Capture the cell that displays the provided text and extract its (X, Y) central coordinate. 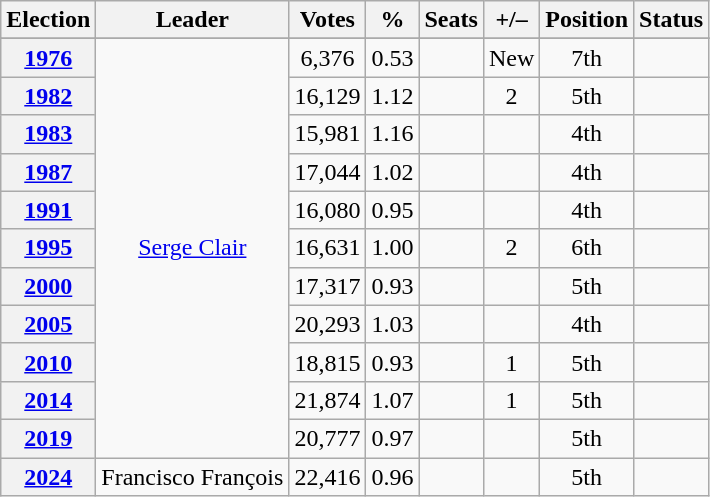
0.95 (392, 210)
1991 (48, 210)
Seats (451, 20)
2005 (48, 324)
2010 (48, 362)
1.00 (392, 248)
20,777 (328, 438)
0.96 (392, 477)
2000 (48, 286)
Election (48, 20)
Francisco François (192, 477)
1.07 (392, 400)
Serge Clair (192, 248)
Votes (328, 20)
20,293 (328, 324)
16,129 (328, 96)
17,317 (328, 286)
7th (587, 58)
16,080 (328, 210)
1.16 (392, 134)
% (392, 20)
0.97 (392, 438)
0.53 (392, 58)
18,815 (328, 362)
New (511, 58)
16,631 (328, 248)
Leader (192, 20)
2024 (48, 477)
1983 (48, 134)
1987 (48, 172)
1982 (48, 96)
2014 (48, 400)
+/– (511, 20)
21,874 (328, 400)
1.12 (392, 96)
1976 (48, 58)
Status (672, 20)
22,416 (328, 477)
15,981 (328, 134)
1995 (48, 248)
Position (587, 20)
17,044 (328, 172)
6th (587, 248)
2019 (48, 438)
1.02 (392, 172)
1.03 (392, 324)
6,376 (328, 58)
